Extract the (X, Y) coordinate from the center of the cell holding the provided text.  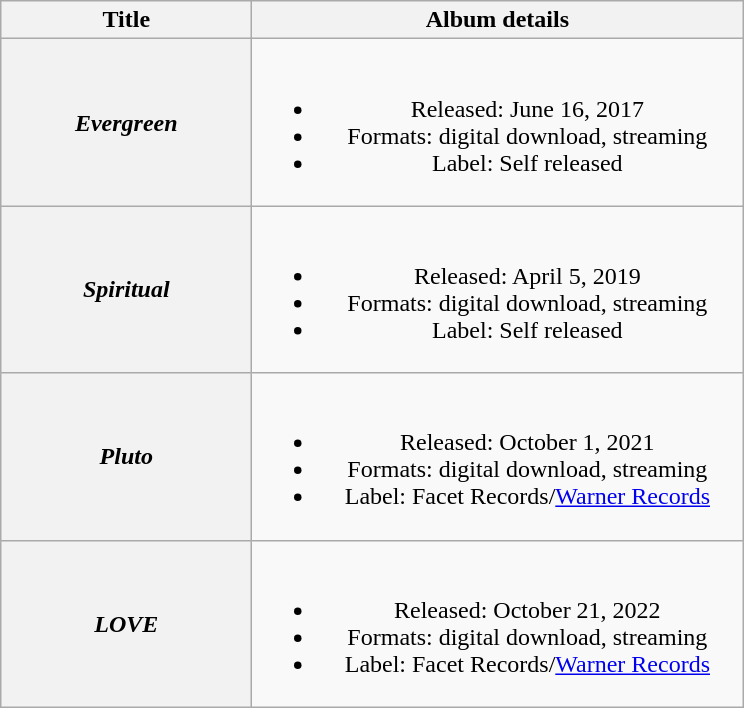
Spiritual (126, 290)
Released: October 21, 2022Formats: digital download, streamingLabel: Facet Records/Warner Records (498, 624)
Released: June 16, 2017Formats: digital download, streamingLabel: Self released (498, 122)
Album details (498, 20)
Title (126, 20)
Evergreen (126, 122)
LOVE (126, 624)
Pluto (126, 456)
Released: April 5, 2019Formats: digital download, streamingLabel: Self released (498, 290)
Released: October 1, 2021Formats: digital download, streamingLabel: Facet Records/Warner Records (498, 456)
